Determine the [x, y] coordinate at the center of the cell enclosing the given text.  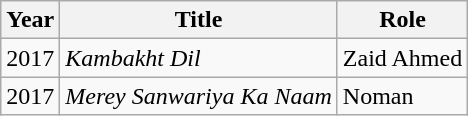
Role [402, 20]
Noman [402, 96]
Zaid Ahmed [402, 58]
Kambakht Dil [198, 58]
Year [30, 20]
Title [198, 20]
Merey Sanwariya Ka Naam [198, 96]
